Locate the cell with the specified text and output its (x, y) center coordinate. 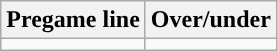
Over/under (210, 20)
Pregame line (74, 20)
